Locate the cell with the specified text and output its (X, Y) center coordinate. 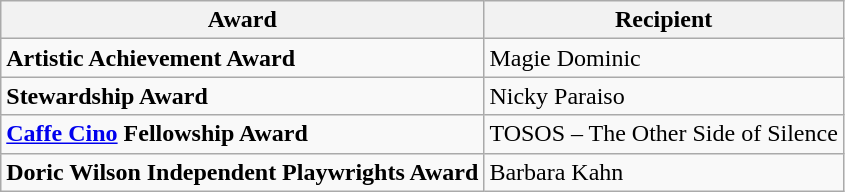
Recipient (664, 20)
Caffe Cino Fellowship Award (242, 134)
TOSOS – The Other Side of Silence (664, 134)
Award (242, 20)
Stewardship Award (242, 96)
Magie Dominic (664, 58)
Barbara Kahn (664, 172)
Artistic Achievement Award (242, 58)
Doric Wilson Independent Playwrights Award (242, 172)
Nicky Paraiso (664, 96)
